Provide the [X, Y] coordinate of the cell's center where the given text is located.  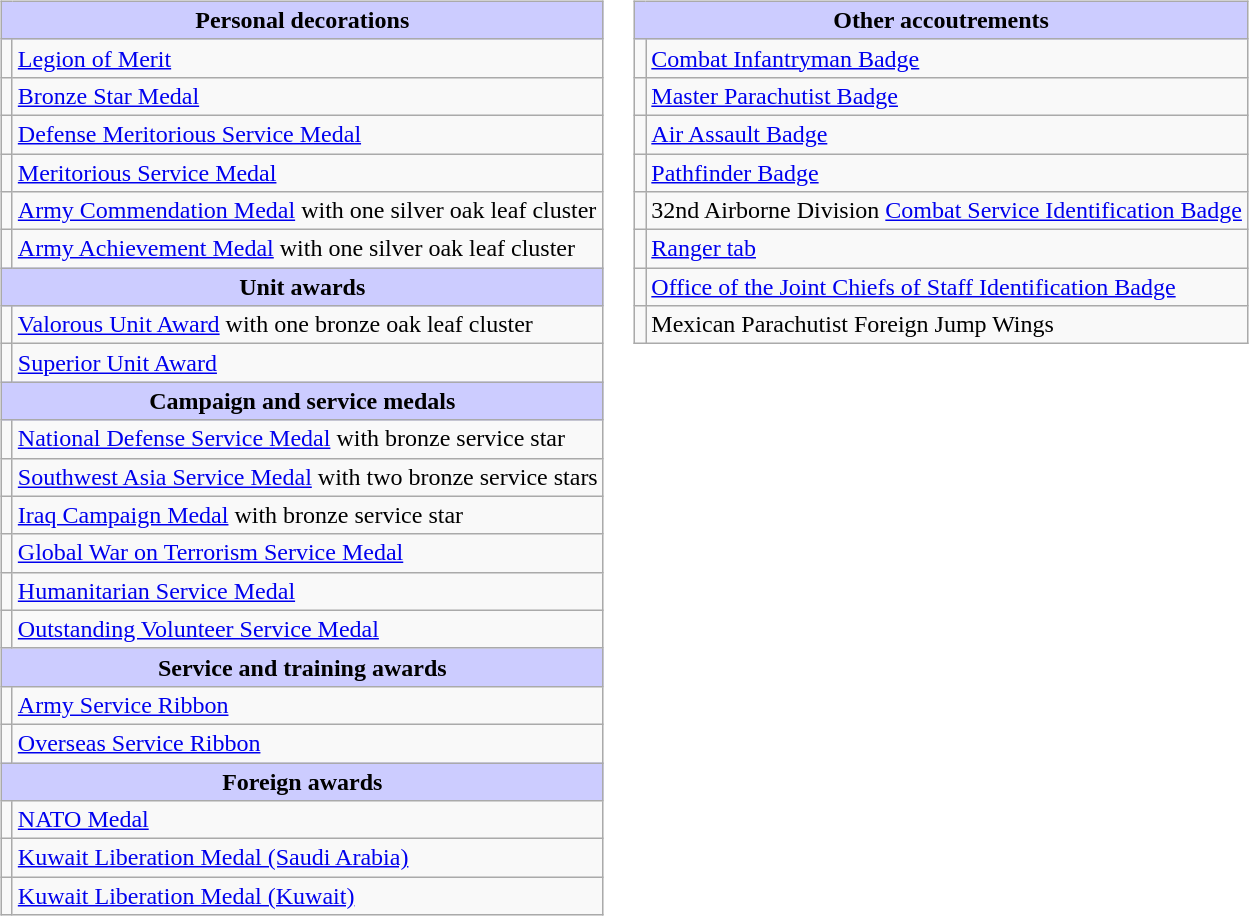
Campaign and service medals [302, 401]
Defense Meritorious Service Medal [308, 134]
Meritorious Service Medal [308, 173]
Kuwait Liberation Medal (Kuwait) [308, 896]
Valorous Unit Award with one bronze oak leaf cluster [308, 325]
National Defense Service Medal with bronze service star [308, 439]
Superior Unit Award [308, 363]
Overseas Service Ribbon [308, 743]
Ranger tab [947, 249]
Kuwait Liberation Medal (Saudi Arabia) [308, 858]
Iraq Campaign Medal with bronze service star [308, 515]
32nd Airborne Division Combat Service Identification Badge [947, 211]
Army Achievement Medal with one silver oak leaf cluster [308, 249]
Master Parachutist Badge [947, 96]
Unit awards [302, 287]
Army Service Ribbon [308, 705]
Army Commendation Medal with one silver oak leaf cluster [308, 211]
Legion of Merit [308, 58]
Personal decorations [302, 20]
Global War on Terrorism Service Medal [308, 553]
NATO Medal [308, 820]
Outstanding Volunteer Service Medal [308, 629]
Mexican Parachutist Foreign Jump Wings [947, 325]
Combat Infantryman Badge [947, 58]
Humanitarian Service Medal [308, 591]
Bronze Star Medal [308, 96]
Pathfinder Badge [947, 173]
Foreign awards [302, 781]
Southwest Asia Service Medal with two bronze service stars [308, 477]
Office of the Joint Chiefs of Staff Identification Badge [947, 287]
Service and training awards [302, 667]
Other accoutrements [942, 20]
Air Assault Badge [947, 134]
